Provide the [X, Y] coordinate of the cell's center where the given text is located.  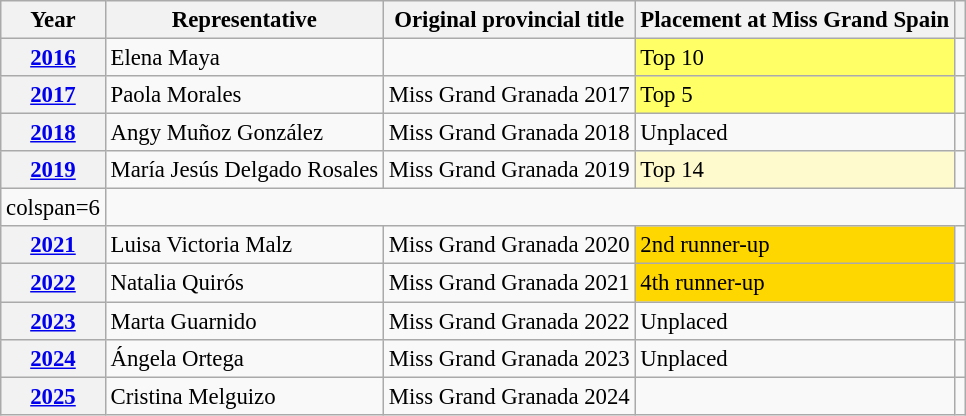
2019 [53, 170]
2nd runner-up [794, 245]
Natalia Quirós [244, 283]
Miss Grand Granada 2019 [509, 170]
Placement at Miss Grand Spain [794, 20]
2024 [53, 358]
Miss Grand Granada 2020 [509, 245]
Miss Grand Granada 2018 [509, 133]
2018 [53, 133]
colspan=6 [53, 208]
Paola Morales [244, 95]
Luisa Victoria Malz [244, 245]
María Jesús Delgado Rosales [244, 170]
Top 5 [794, 95]
Cristina Melguizo [244, 396]
2022 [53, 283]
Top 10 [794, 58]
Miss Grand Granada 2022 [509, 321]
2017 [53, 95]
Marta Guarnido [244, 321]
Elena Maya [244, 58]
Top 14 [794, 170]
Angy Muñoz González [244, 133]
Miss Grand Granada 2024 [509, 396]
Miss Grand Granada 2017 [509, 95]
2016 [53, 58]
2023 [53, 321]
4th runner-up [794, 283]
Year [53, 20]
2021 [53, 245]
Miss Grand Granada 2023 [509, 358]
Miss Grand Granada 2021 [509, 283]
Original provincial title [509, 20]
Representative [244, 20]
2025 [53, 396]
Ángela Ortega [244, 358]
